Detect which cell encompasses the target text, then output its [X, Y] center coordinate. 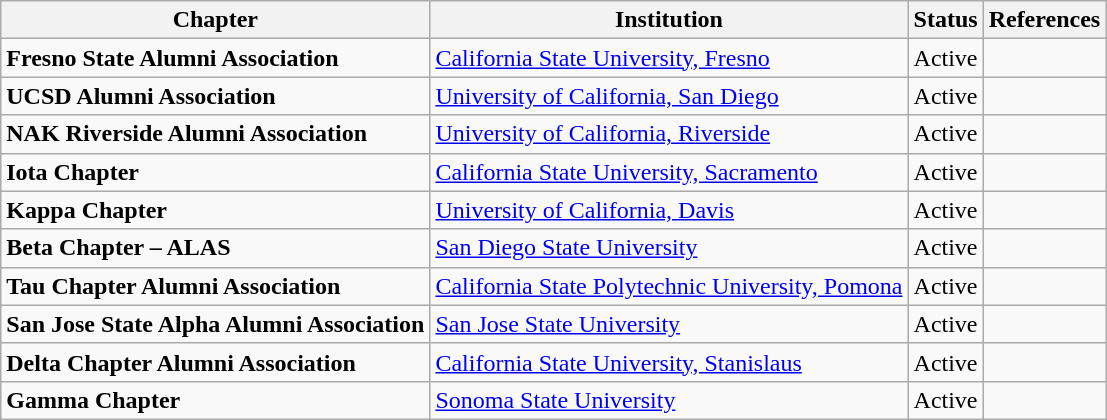
University of California, Davis [669, 210]
University of California, Riverside [669, 134]
Status [946, 20]
Beta Chapter – ALAS [216, 248]
Tau Chapter Alumni Association [216, 286]
Gamma Chapter [216, 400]
Sonoma State University [669, 400]
San Diego State University [669, 248]
University of California, San Diego [669, 96]
NAK Riverside Alumni Association [216, 134]
Chapter [216, 20]
Delta Chapter Alumni Association [216, 362]
California State Polytechnic University, Pomona [669, 286]
Kappa Chapter [216, 210]
San Jose State University [669, 324]
California State University, Stanislaus [669, 362]
San Jose State Alpha Alumni Association [216, 324]
California State University, Sacramento [669, 172]
Fresno State Alumni Association [216, 58]
Institution [669, 20]
References [1044, 20]
California State University, Fresno [669, 58]
UCSD Alumni Association [216, 96]
Iota Chapter [216, 172]
